Pinpoint the cell where the given text exists, returning its [x, y] midpoint coordinate. 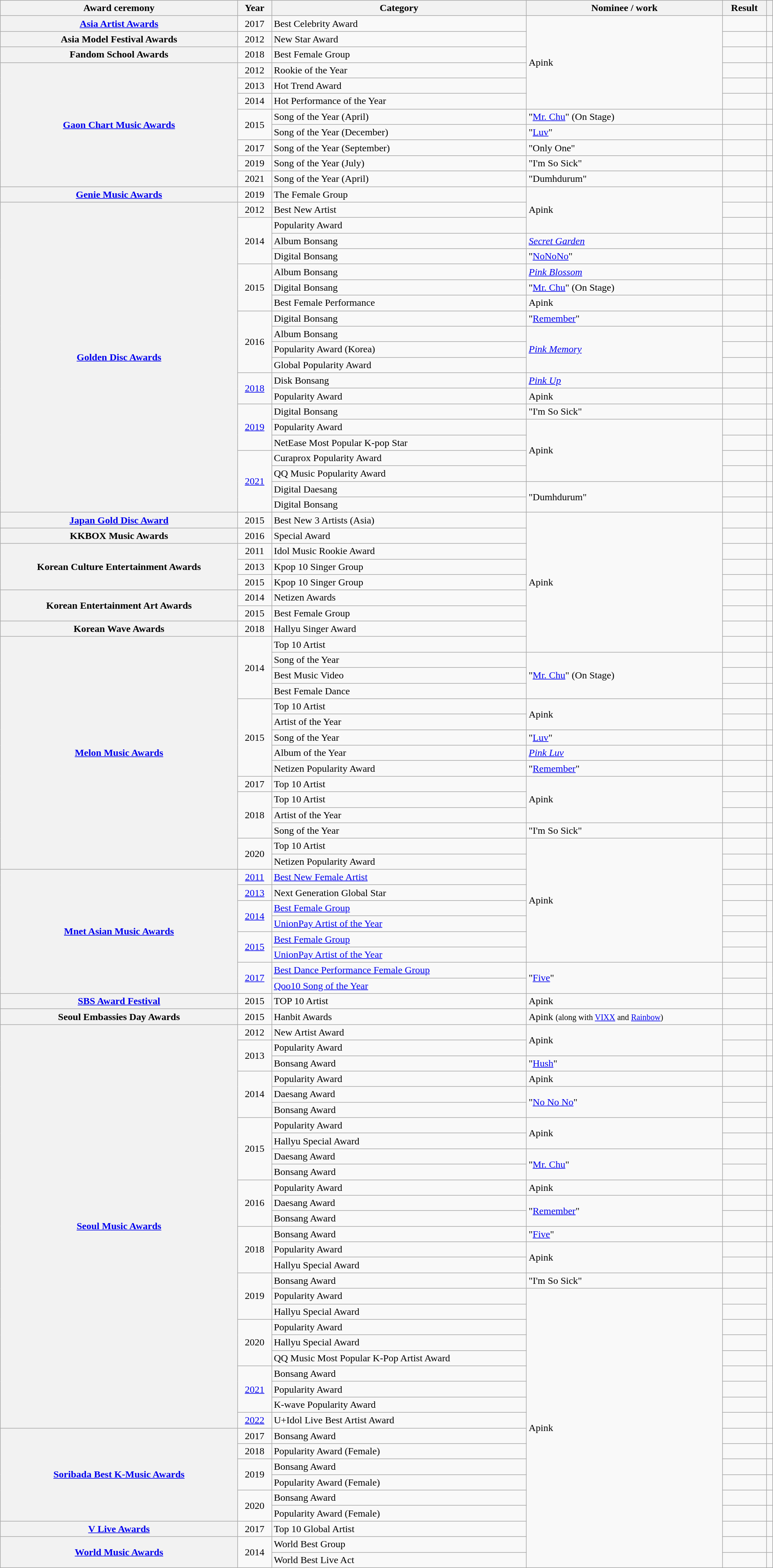
Hanbit Awards [399, 1017]
KKBOX Music Awards [119, 536]
Hot Trend Award [399, 86]
Curaprox Popularity Award [399, 458]
Popularity Award (Korea) [399, 349]
"No No No" [625, 1102]
Seoul Embassies Day Awards [119, 1017]
Year [254, 8]
Mnet Asian Music Awards [119, 931]
Digital Daesang [399, 489]
Melon Music Awards [119, 753]
Fandom School Awards [119, 55]
World Best Group [399, 1544]
Pink Up [625, 380]
K-wave Popularity Award [399, 1405]
Song of the Year (July) [399, 163]
Golden Disc Awards [119, 357]
Nominee / work [625, 8]
Apink (along with VIXX and Rainbow) [625, 1017]
Album of the Year [399, 753]
TOP 10 Artist [399, 1001]
Soribada Best K-Music Awards [119, 1474]
Top 10 Global Artist [399, 1529]
"NoNoNo" [625, 256]
Best Female Performance [399, 303]
Best Celebrity Award [399, 24]
Next Generation Global Star [399, 892]
Seoul Music Awards [119, 1226]
Best Music Video [399, 675]
Best New Female Artist [399, 877]
Idol Music Rookie Award [399, 551]
SBS Award Festival [119, 1001]
Best New Artist [399, 210]
Pink Memory [625, 349]
Genie Music Awards [119, 194]
"Mr. Chu" [625, 1164]
"Hush" [625, 1063]
QQ Music Popularity Award [399, 474]
Song of the Year (September) [399, 148]
Japan Gold Disc Award [119, 520]
2022 [254, 1420]
"Only One" [625, 148]
Hallyu Singer Award [399, 629]
Qoo10 Song of the Year [399, 986]
The Female Group [399, 194]
Global Popularity Award [399, 365]
Korean Culture Entertainment Awards [119, 567]
Asia Artist Awards [119, 24]
QQ Music Most Popular K-Pop Artist Award [399, 1358]
V Live Awards [119, 1529]
NetEase Most Popular K-pop Star [399, 442]
Secret Garden [625, 241]
New Star Award [399, 39]
U+Idol Live Best Artist Award [399, 1420]
Korean Entertainment Art Awards [119, 605]
Song of the Year (December) [399, 132]
Gaon Chart Music Awards [119, 124]
Hot Performance of the Year [399, 101]
World Music Awards [119, 1552]
Asia Model Festival Awards [119, 39]
Netizen Awards [399, 598]
Category [399, 8]
Pink Blossom [625, 272]
Best Dance Performance Female Group [399, 970]
Best Female Dance [399, 691]
World Best Live Act [399, 1560]
Korean Wave Awards [119, 629]
Disk Bonsang [399, 380]
Best New 3 Artists (Asia) [399, 520]
Result [744, 8]
Special Award [399, 536]
Award ceremony [119, 8]
New Artist Award [399, 1032]
Pink Luv [625, 753]
Rookie of the Year [399, 70]
